From the cell containing the given text, extract its center point as [x, y] coordinate. 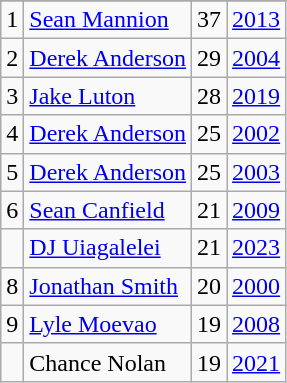
28 [210, 96]
2009 [256, 210]
2000 [256, 286]
Sean Mannion [108, 20]
2021 [256, 362]
2013 [256, 20]
2019 [256, 96]
Jake Luton [108, 96]
9 [12, 324]
3 [12, 96]
Lyle Moevao [108, 324]
2008 [256, 324]
2003 [256, 172]
DJ Uiagalelei [108, 248]
2002 [256, 134]
2023 [256, 248]
Sean Canfield [108, 210]
2004 [256, 58]
Chance Nolan [108, 362]
1 [12, 20]
Jonathan Smith [108, 286]
2 [12, 58]
29 [210, 58]
6 [12, 210]
4 [12, 134]
20 [210, 286]
5 [12, 172]
37 [210, 20]
8 [12, 286]
